Locate the cell with the specified text and output its (X, Y) center coordinate. 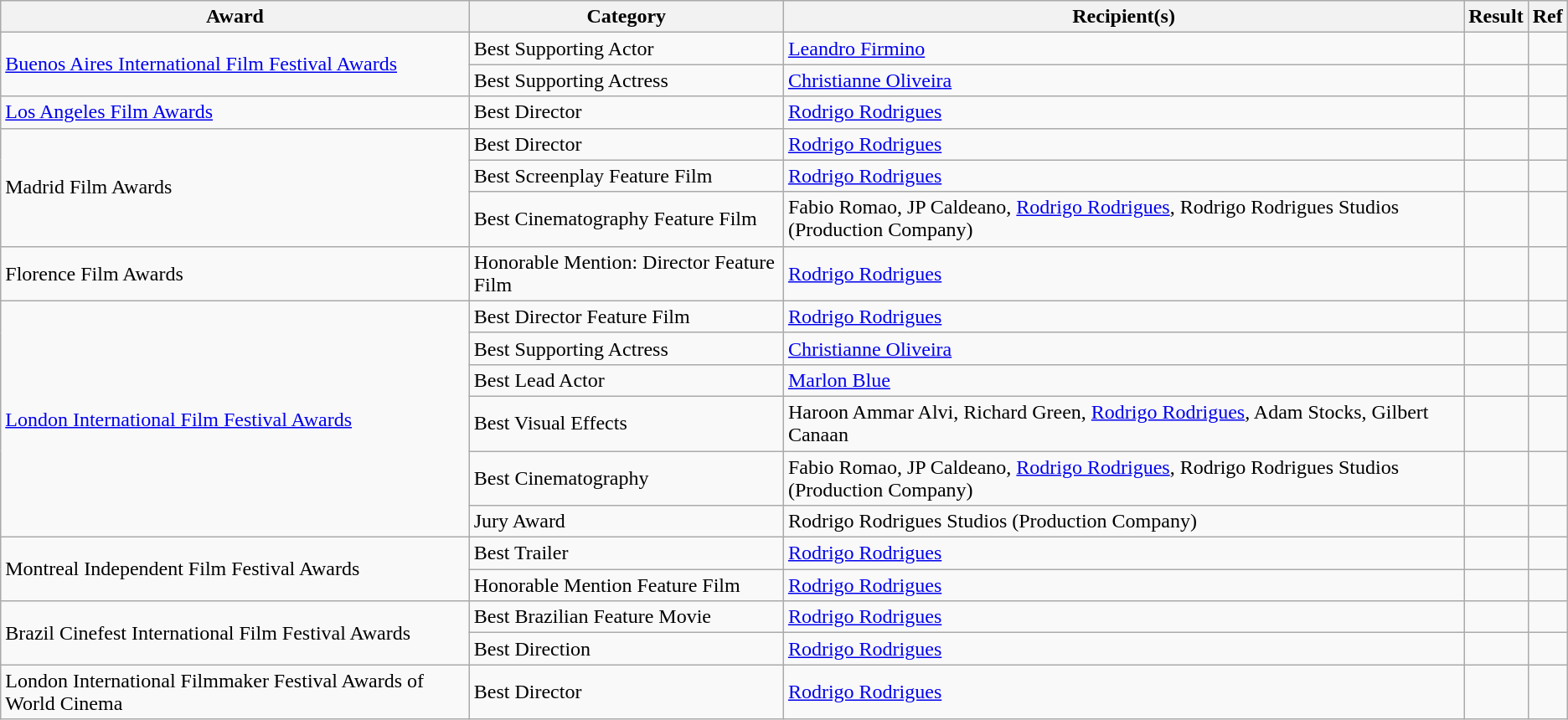
Buenos Aires International Film Festival Awards (235, 64)
Honorable Mention: Director Feature Film (627, 273)
Best Direction (627, 649)
London International Filmmaker Festival Awards of World Cinema (235, 692)
Honorable Mention Feature Film (627, 585)
Jury Award (627, 522)
Best Screenplay Feature Film (627, 176)
Best Cinematography Feature Film (627, 219)
Leandro Firmino (1123, 49)
Recipient(s) (1123, 17)
Rodrigo Rodrigues Studios (Production Company) (1123, 522)
Best Trailer (627, 553)
Best Lead Actor (627, 380)
Best Cinematography (627, 477)
Best Brazilian Feature Movie (627, 617)
Category (627, 17)
Florence Film Awards (235, 273)
Brazil Cinefest International Film Festival Awards (235, 633)
Result (1496, 17)
Best Supporting Actor (627, 49)
Best Director Feature Film (627, 316)
Los Angeles Film Awards (235, 112)
London International Film Festival Awards (235, 419)
Montreal Independent Film Festival Awards (235, 569)
Marlon Blue (1123, 380)
Award (235, 17)
Ref (1548, 17)
Haroon Ammar Alvi, Richard Green, Rodrigo Rodrigues, Adam Stocks, Gilbert Canaan (1123, 424)
Madrid Film Awards (235, 188)
Best Visual Effects (627, 424)
